Detect which cell encompasses the target text, then output its (x, y) center coordinate. 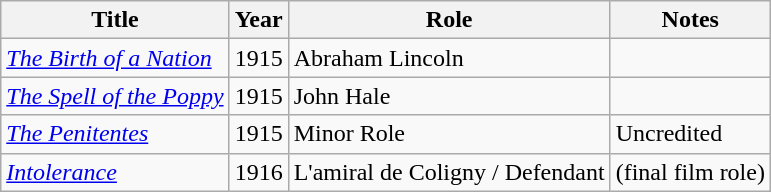
Title (115, 20)
The Spell of the Poppy (115, 96)
Uncredited (690, 134)
1916 (258, 172)
Role (449, 20)
(final film role) (690, 172)
Abraham Lincoln (449, 58)
John Hale (449, 96)
Notes (690, 20)
Minor Role (449, 134)
The Birth of a Nation (115, 58)
Year (258, 20)
L'amiral de Coligny / Defendant (449, 172)
The Penitentes (115, 134)
Intolerance (115, 172)
